Provide the (X, Y) coordinate of the cell's center where the given text is located.  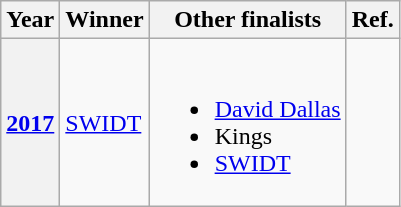
David DallasKingsSWIDT (248, 122)
Ref. (372, 20)
Winner (104, 20)
2017 (30, 122)
Other finalists (248, 20)
SWIDT (104, 122)
Year (30, 20)
